Provide the [x, y] coordinate of the cell's center where the given text is located.  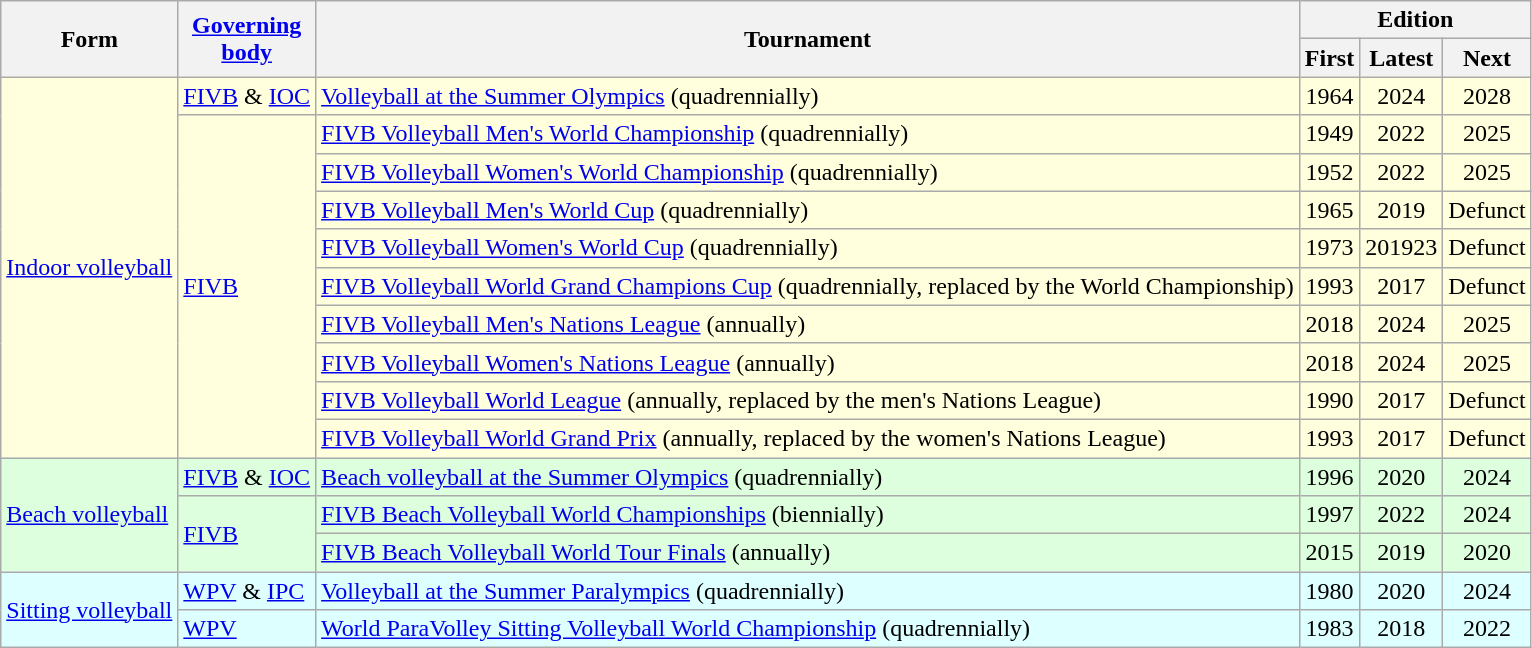
Form [90, 39]
1964 [1329, 96]
FIVB Beach Volleyball World Championships (biennially) [808, 515]
Edition [1415, 20]
Indoor volleyball [90, 268]
Governingbody [247, 39]
Volleyball at the Summer Olympics (quadrennially) [808, 96]
FIVB Volleyball Men's Nations League (annually) [808, 324]
201923 [1402, 248]
FIVB Volleyball Men's World Championship (quadrennially) [808, 134]
Beach volleyball at the Summer Olympics (quadrennially) [808, 477]
1997 [1329, 515]
2028 [1487, 96]
1952 [1329, 172]
1949 [1329, 134]
Latest [1402, 58]
1973 [1329, 248]
WPV & IPC [247, 591]
1980 [1329, 591]
1996 [1329, 477]
2015 [1329, 553]
1990 [1329, 400]
1983 [1329, 629]
FIVB Volleyball World Grand Prix (annually, replaced by the women's Nations League) [808, 438]
FIVB Volleyball World Grand Champions Cup (quadrennially, replaced by the World Championship) [808, 286]
FIVB Volleyball Men's World Cup (quadrennially) [808, 210]
World ParaVolley Sitting Volleyball World Championship (quadrennially) [808, 629]
1965 [1329, 210]
Sitting volleyball [90, 610]
WPV [247, 629]
Next [1487, 58]
Tournament [808, 39]
FIVB Volleyball World League (annually, replaced by the men's Nations League) [808, 400]
First [1329, 58]
Volleyball at the Summer Paralympics (quadrennially) [808, 591]
Beach volleyball [90, 515]
FIVB Volleyball Women's Nations League (annually) [808, 362]
FIVB Volleyball Women's World Championship (quadrennially) [808, 172]
FIVB Volleyball Women's World Cup (quadrennially) [808, 248]
FIVB Beach Volleyball World Tour Finals (annually) [808, 553]
